Provide the [x, y] coordinate of the cell's center where the given text is located.  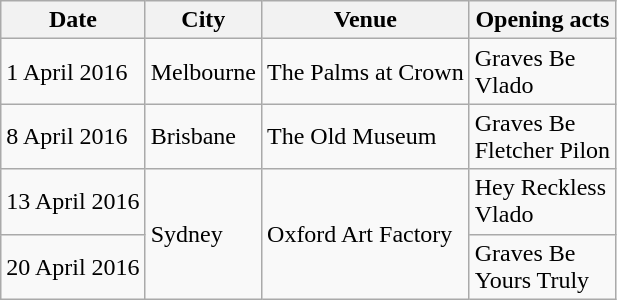
20 April 2016 [73, 266]
8 April 2016 [73, 136]
Oxford Art Factory [366, 234]
1 April 2016 [73, 72]
Melbourne [203, 72]
Brisbane [203, 136]
13 April 2016 [73, 202]
The Old Museum [366, 136]
Graves BeFletcher Pilon [542, 136]
The Palms at Crown [366, 72]
Venue [366, 20]
City [203, 20]
Opening acts [542, 20]
Date [73, 20]
Graves BeYours Truly [542, 266]
Hey RecklessVlado [542, 202]
Graves BeVlado [542, 72]
Sydney [203, 234]
